From the cell containing the given text, extract its center point as [x, y] coordinate. 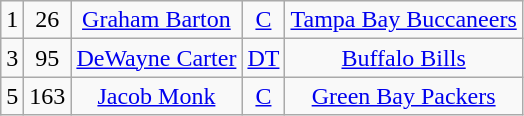
Jacob Monk [156, 96]
DT [264, 58]
Green Bay Packers [404, 96]
3 [12, 58]
DeWayne Carter [156, 58]
95 [48, 58]
5 [12, 96]
Graham Barton [156, 20]
1 [12, 20]
Buffalo Bills [404, 58]
163 [48, 96]
26 [48, 20]
Tampa Bay Buccaneers [404, 20]
